Extract the (x, y) coordinate from the center of the cell holding the provided text.  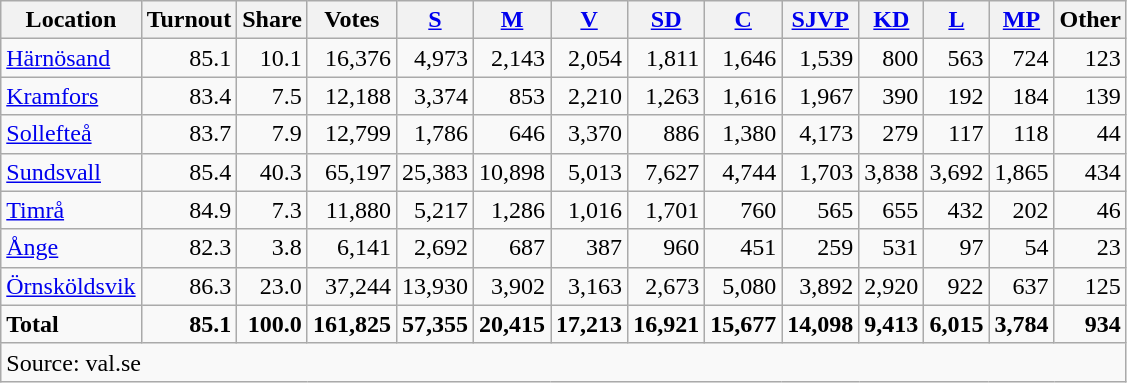
2,920 (892, 286)
202 (1022, 210)
KD (892, 20)
139 (1090, 96)
M (512, 20)
4,973 (434, 58)
1,811 (666, 58)
922 (956, 286)
2,692 (434, 248)
2,054 (590, 58)
1,967 (820, 96)
SJVP (820, 20)
46 (1090, 210)
432 (956, 210)
37,244 (352, 286)
100.0 (272, 324)
12,188 (352, 96)
C (744, 20)
14,098 (820, 324)
565 (820, 210)
40.3 (272, 172)
800 (892, 58)
Sollefteå (71, 134)
Votes (352, 20)
11,880 (352, 210)
886 (666, 134)
118 (1022, 134)
853 (512, 96)
1,016 (590, 210)
Ånge (71, 248)
1,380 (744, 134)
1,646 (744, 58)
6,141 (352, 248)
434 (1090, 172)
387 (590, 248)
Source: val.se (564, 362)
161,825 (352, 324)
279 (892, 134)
SD (666, 20)
655 (892, 210)
3,838 (892, 172)
3,374 (434, 96)
1,616 (744, 96)
184 (1022, 96)
123 (1090, 58)
3,902 (512, 286)
960 (666, 248)
Other (1090, 20)
25,383 (434, 172)
259 (820, 248)
390 (892, 96)
760 (744, 210)
192 (956, 96)
MP (1022, 20)
1,539 (820, 58)
Kramfors (71, 96)
84.9 (189, 210)
2,673 (666, 286)
Total (71, 324)
15,677 (744, 324)
97 (956, 248)
65,197 (352, 172)
12,799 (352, 134)
687 (512, 248)
23.0 (272, 286)
451 (744, 248)
83.7 (189, 134)
83.4 (189, 96)
3,892 (820, 286)
Location (71, 20)
637 (1022, 286)
54 (1022, 248)
3,163 (590, 286)
Timrå (71, 210)
5,013 (590, 172)
Örnsköldsvik (71, 286)
L (956, 20)
13,930 (434, 286)
20,415 (512, 324)
2,210 (590, 96)
9,413 (892, 324)
1,865 (1022, 172)
1,263 (666, 96)
724 (1022, 58)
1,701 (666, 210)
3.8 (272, 248)
17,213 (590, 324)
7.3 (272, 210)
117 (956, 134)
5,217 (434, 210)
3,370 (590, 134)
3,692 (956, 172)
S (434, 20)
4,173 (820, 134)
531 (892, 248)
V (590, 20)
125 (1090, 286)
10.1 (272, 58)
646 (512, 134)
563 (956, 58)
7.5 (272, 96)
Sundsvall (71, 172)
7.9 (272, 134)
85.4 (189, 172)
1,286 (512, 210)
2,143 (512, 58)
1,703 (820, 172)
7,627 (666, 172)
16,376 (352, 58)
1,786 (434, 134)
5,080 (744, 286)
82.3 (189, 248)
10,898 (512, 172)
23 (1090, 248)
Share (272, 20)
57,355 (434, 324)
6,015 (956, 324)
Härnösand (71, 58)
16,921 (666, 324)
Turnout (189, 20)
934 (1090, 324)
86.3 (189, 286)
44 (1090, 134)
3,784 (1022, 324)
4,744 (744, 172)
